Capture the cell that displays the provided text and extract its [X, Y] central coordinate. 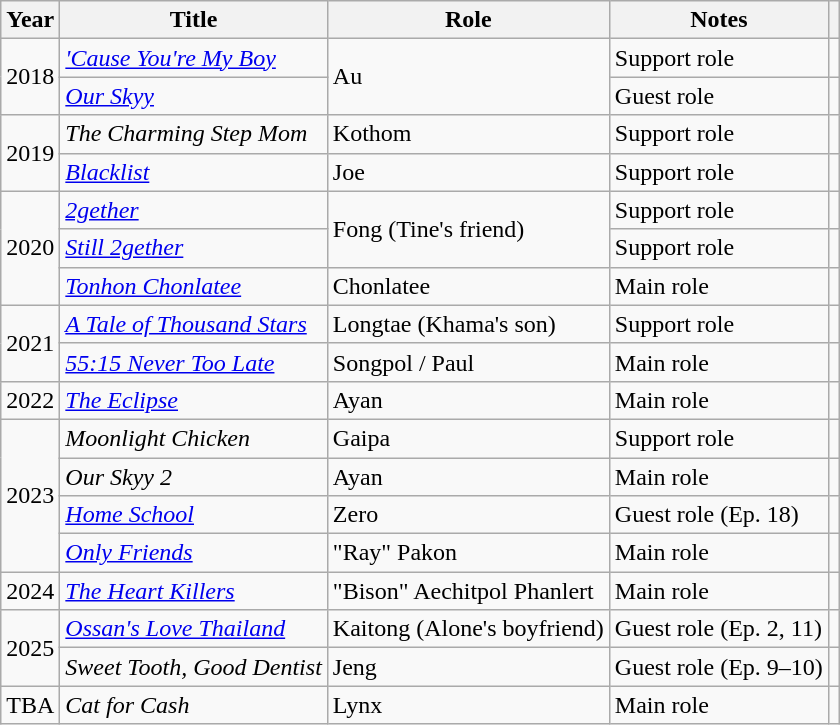
"Ray" Pakon [468, 553]
Only Friends [194, 553]
2019 [30, 153]
Still 2gether [194, 248]
Ossan's Love Thailand [194, 629]
2023 [30, 495]
2gether [194, 210]
Songpol / Paul [468, 362]
Role [468, 20]
Title [194, 20]
'Cause You're My Boy [194, 58]
Tonhon Chonlatee [194, 286]
The Eclipse [194, 400]
Longtae (Khama's son) [468, 324]
Kaitong (Alone's boyfriend) [468, 629]
Our Skyy [194, 96]
Moonlight Chicken [194, 438]
2024 [30, 591]
Gaipa [468, 438]
Guest role (Ep. 18) [718, 515]
Year [30, 20]
2018 [30, 77]
Lynx [468, 705]
The Heart Killers [194, 591]
Au [468, 77]
Guest role (Ep. 9–10) [718, 667]
Joe [468, 172]
Our Skyy 2 [194, 477]
Guest role (Ep. 2, 11) [718, 629]
2022 [30, 400]
2020 [30, 248]
Notes [718, 20]
55:15 Never Too Late [194, 362]
Sweet Tooth, Good Dentist [194, 667]
Cat for Cash [194, 705]
Guest role [718, 96]
Zero [468, 515]
Kothom [468, 134]
Blacklist [194, 172]
A Tale of Thousand Stars [194, 324]
The Charming Step Mom [194, 134]
2021 [30, 343]
2025 [30, 648]
Chonlatee [468, 286]
TBA [30, 705]
"Bison" Aechitpol Phanlert [468, 591]
Home School [194, 515]
Jeng [468, 667]
Fong (Tine's friend) [468, 229]
